Identify which cell holds the provided text, then report its [x, y] central coordinate. 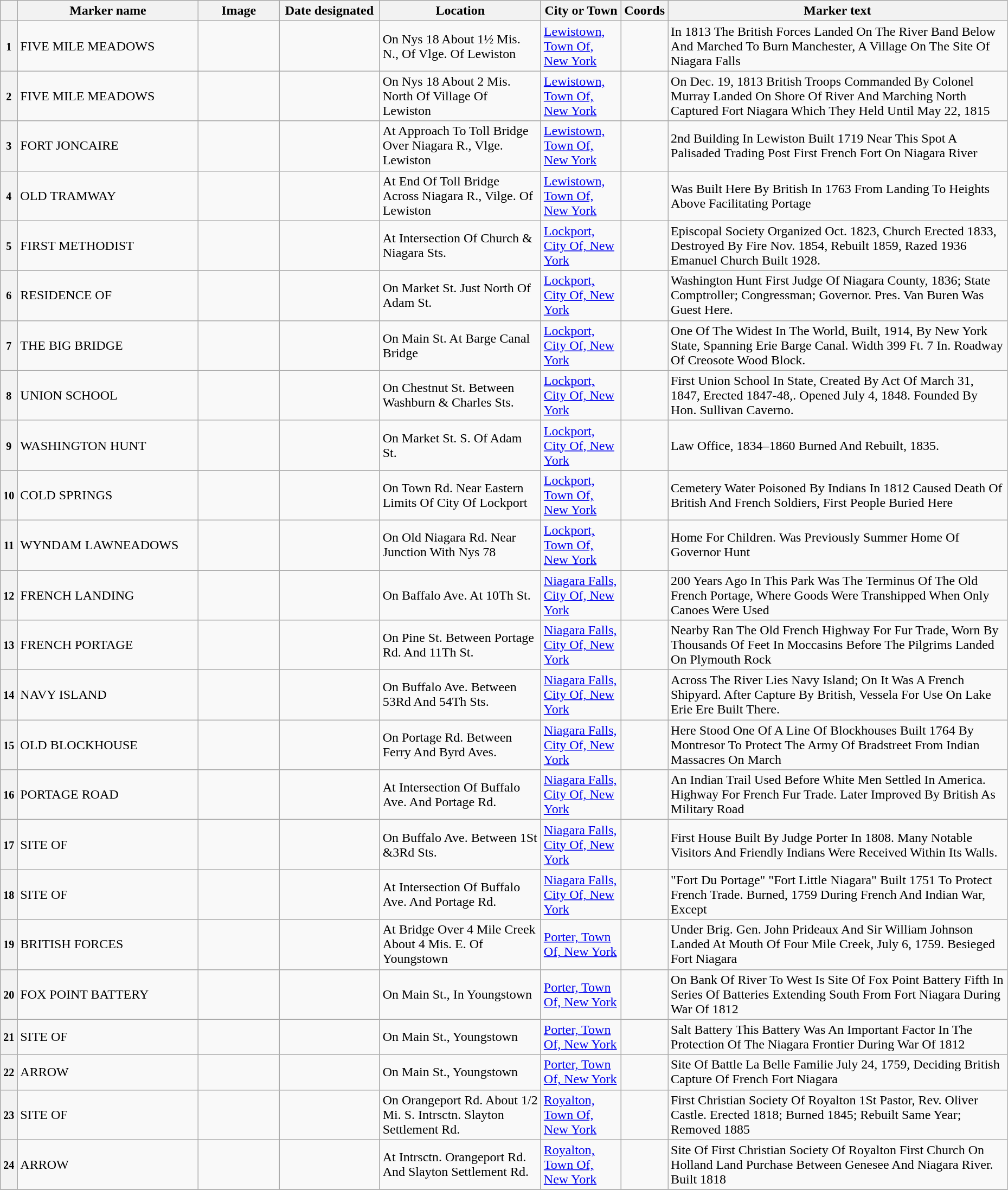
On Buffalo Ave. Between 1St &3Rd Sts. [460, 845]
RESIDENCE OF [108, 295]
Was Built Here By British In 1763 From Landing To Heights Above Facilitating Portage [838, 196]
Washington Hunt First Judge Of Niagara County, 1836; State Comptroller; Congressman; Governor. Pres. Van Buren Was Guest Here. [838, 295]
9 [9, 445]
On Bank Of River To West Is Site Of Fox Point Battery Fifth In Series Of Batteries Extending South From Fort Niagara During War Of 1812 [838, 994]
First House Built By Judge Porter In 1808. Many Notable Visitors And Friendly Indians Were Received Within Its Walls. [838, 845]
On Pine St. Between Portage Rd. And 11Th St. [460, 645]
COLD SPRINGS [108, 495]
On Nys 18 About 2 Mis. North Of Village Of Lewiston [460, 96]
Episcopal Society Organized Oct. 1823, Church Erected 1833, Destroyed By Fire Nov. 1854, Rebuilt 1859, Razed 1936 Emanuel Church Built 1928. [838, 246]
Across The River Lies Navy Island; On It Was A French Shipyard. After Capture By British, Vessela For Use On Lake Erie Ere Built There. [838, 695]
15 [9, 745]
"Fort Du Portage" "Fort Little Niagara" Built 1751 To Protect French Trade. Burned, 1759 During French And Indian War, Except [838, 895]
At End Of Toll Bridge Across Niagara R., Vilge. Of Lewiston [460, 196]
22 [9, 1072]
2 [9, 96]
FORT JONCAIRE [108, 146]
Home For Children. Was Previously Summer Home Of Governor Hunt [838, 545]
On Buffalo Ave. Between 53Rd And 54Th Sts. [460, 695]
On Town Rd. Near Eastern Limits Of City Of Lockport [460, 495]
At Intrsctn. Orangeport Rd. And Slayton Settlement Rd. [460, 1165]
BRITISH FORCES [108, 944]
On Orangeport Rd. About 1/2 Mi. S. Intrsctn. Slayton Settlement Rd. [460, 1115]
On Market St. S. Of Adam St. [460, 445]
8 [9, 395]
21 [9, 1037]
Marker text [838, 11]
1 [9, 46]
23 [9, 1115]
Law Office, 1834–1860 Burned And Rebuilt, 1835. [838, 445]
On Chestnut St. Between Washburn & Charles Sts. [460, 395]
On Main St., In Youngstown [460, 994]
An Indian Trail Used Before White Men Settled In America. Highway For French Fur Trade. Later Improved By British As Military Road [838, 795]
Image [239, 11]
16 [9, 795]
17 [9, 845]
At Intersection Of Church & Niagara Sts. [460, 246]
OLD BLOCKHOUSE [108, 745]
5 [9, 246]
3 [9, 146]
11 [9, 545]
2nd Building In Lewiston Built 1719 Near This Spot A Palisaded Trading Post First French Fort On Niagara River [838, 146]
THE BIG BRIDGE [108, 345]
Salt Battery This Battery Was An Important Factor In The Protection Of The Niagara Frontier During War Of 1812 [838, 1037]
One Of The Widest In The World, Built, 1914, By New York State, Spanning Erie Barge Canal. Width 399 Ft. 7 In. Roadway Of Creosote Wood Block. [838, 345]
At Approach To Toll Bridge Over Niagara R., Vlge. Lewiston [460, 146]
On Main St. At Barge Canal Bridge [460, 345]
First Union School In State, Created By Act Of March 31, 1847, Erected 1847-48,. Opened July 4, 1848. Founded By Hon. Sullivan Caverno. [838, 395]
12 [9, 595]
UNION SCHOOL [108, 395]
Marker name [108, 11]
Location [460, 11]
20 [9, 994]
7 [9, 345]
Site Of First Christian Society Of Royalton First Church On Holland Land Purchase Between Genesee And Niagara River. Built 1818 [838, 1165]
Date designated [329, 11]
10 [9, 495]
Coords [645, 11]
Here Stood One Of A Line Of Blockhouses Built 1764 By Montresor To Protect The Army Of Bradstreet From Indian Massacres On March [838, 745]
200 Years Ago In This Park Was The Terminus Of The Old French Portage, Where Goods Were Transhipped When Only Canoes Were Used [838, 595]
OLD TRAMWAY [108, 196]
FRENCH PORTAGE [108, 645]
Under Brig. Gen. John Prideaux And Sir William Johnson Landed At Mouth Of Four Mile Creek, July 6, 1759. Besieged Fort Niagara [838, 944]
Cemetery Water Poisoned By Indians In 1812 Caused Death Of British And French Soldiers, First People Buried Here [838, 495]
WYNDAM LAWNEADOWS [108, 545]
4 [9, 196]
24 [9, 1165]
FIRST METHODIST [108, 246]
In 1813 The British Forces Landed On The River Band Below And Marched To Burn Manchester, A Village On The Site Of Niagara Falls [838, 46]
Site Of Battle La Belle Familie July 24, 1759, Deciding British Capture Of French Fort Niagara [838, 1072]
14 [9, 695]
First Christian Society Of Royalton 1St Pastor, Rev. Oliver Castle. Erected 1818; Burned 1845; Rebuilt Same Year; Removed 1885 [838, 1115]
City or Town [581, 11]
On Nys 18 About 1½ Mis. N., Of Vlge. Of Lewiston [460, 46]
NAVY ISLAND [108, 695]
On Portage Rd. Between Ferry And Byrd Aves. [460, 745]
13 [9, 645]
WASHINGTON HUNT [108, 445]
Nearby Ran The Old French Highway For Fur Trade, Worn By Thousands Of Feet In Moccasins Before The Pilgrims Landed On Plymouth Rock [838, 645]
FRENCH LANDING [108, 595]
6 [9, 295]
On Market St. Just North Of Adam St. [460, 295]
18 [9, 895]
PORTAGE ROAD [108, 795]
On Old Niagara Rd. Near Junction With Nys 78 [460, 545]
FOX POINT BATTERY [108, 994]
19 [9, 944]
At Bridge Over 4 Mile Creek About 4 Mis. E. Of Youngstown [460, 944]
On Baffalo Ave. At 10Th St. [460, 595]
